For the text-containing cell, return its midpoint in (x, y) coordinate format. 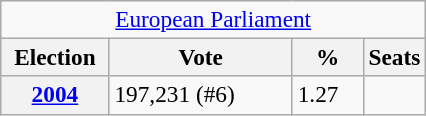
1.27 (328, 95)
European Parliament (214, 19)
Seats (394, 57)
Election (55, 57)
197,231 (#6) (200, 95)
2004 (55, 95)
% (328, 57)
Vote (200, 57)
